Scan for the cell matching the given text and deliver its [x, y] coordinate at center. 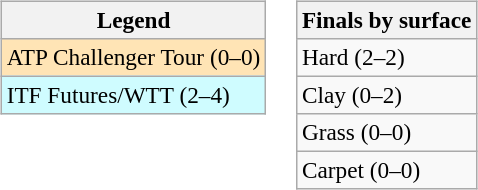
Legend [133, 20]
ITF Futures/WTT (2–4) [133, 95]
Hard (2–2) [387, 57]
Clay (0–2) [387, 95]
Grass (0–0) [387, 133]
Carpet (0–0) [387, 171]
ATP Challenger Tour (0–0) [133, 57]
Finals by surface [387, 20]
